Output the (X, Y) coordinate of the center of the cell containing the given text.  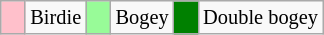
Birdie (56, 17)
Double bogey (260, 17)
Bogey (142, 17)
